Scan for the cell matching the given text and deliver its [X, Y] coordinate at center. 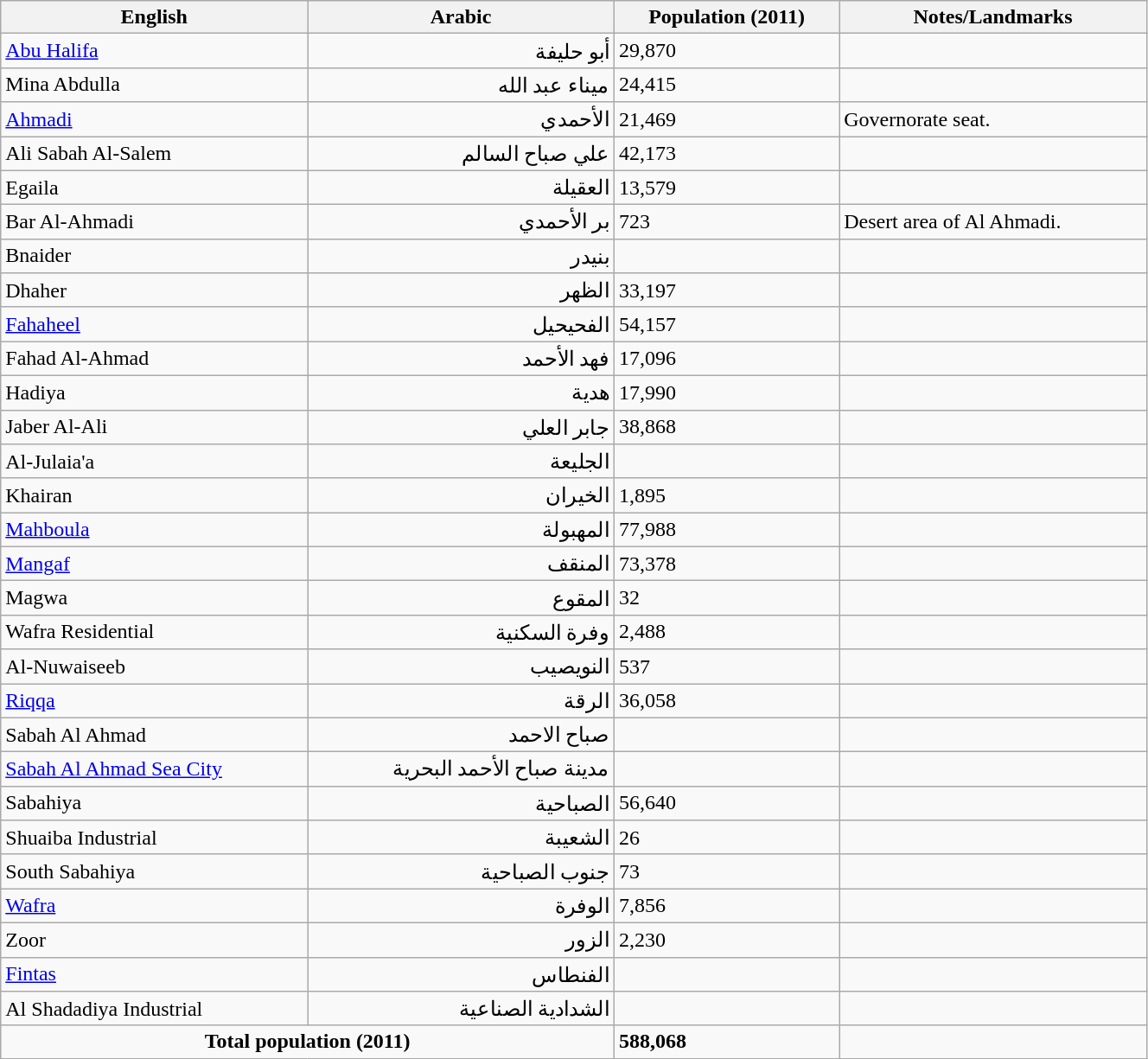
Abu Halifa [154, 51]
بر الأحمدي [462, 222]
537 [727, 667]
Ali Sabah Al-Salem [154, 154]
Sabahiya [154, 803]
Mina Abdulla [154, 85]
علي صباح السالم [462, 154]
النويصيب [462, 667]
Wafra Residential [154, 632]
Al Shadadiya Industrial [154, 1009]
ميناء عبد الله [462, 85]
36,058 [727, 700]
الخيران [462, 495]
7,856 [727, 906]
الزور [462, 940]
13,579 [727, 188]
2,230 [727, 940]
Governorate seat. [993, 119]
Sabah Al Ahmad [154, 735]
1,895 [727, 495]
54,157 [727, 324]
Magwa [154, 598]
73 [727, 871]
Wafra [154, 906]
Fintas [154, 974]
Khairan [154, 495]
الأحمدي [462, 119]
56,640 [727, 803]
الرقة [462, 700]
77,988 [727, 530]
17,990 [727, 392]
جابر العلي [462, 427]
جنوب الصباحية [462, 871]
Total population (2011) [308, 1042]
العقيلة [462, 188]
بنيدر [462, 256]
Egaila [154, 188]
مدينة صباح الأحمد البحرية [462, 769]
Jaber Al-Ali [154, 427]
26 [727, 838]
Al-Julaia'a [154, 462]
Bnaider [154, 256]
Shuaiba Industrial [154, 838]
Ahmadi [154, 119]
17,096 [727, 359]
الشدادية الصناعية [462, 1009]
الفنطاس [462, 974]
33,197 [727, 290]
الجليعة [462, 462]
Mahboula [154, 530]
73,378 [727, 564]
هدية [462, 392]
Bar Al-Ahmadi [154, 222]
Al-Nuwaiseeb [154, 667]
21,469 [727, 119]
588,068 [727, 1042]
الفحيحيل [462, 324]
Dhaher [154, 290]
Fahaheel [154, 324]
Sabah Al Ahmad Sea City [154, 769]
صباح الاحمد [462, 735]
Arabic [462, 17]
Fahad Al-Ahmad [154, 359]
الصباحية [462, 803]
38,868 [727, 427]
South Sabahiya [154, 871]
فهد الأحمد [462, 359]
Desert area of Al Ahmadi. [993, 222]
Hadiya [154, 392]
أبو حليفة [462, 51]
32 [727, 598]
Notes/Landmarks [993, 17]
وفرة السكنية [462, 632]
Zoor [154, 940]
723 [727, 222]
29,870 [727, 51]
Mangaf [154, 564]
2,488 [727, 632]
Population (2011) [727, 17]
42,173 [727, 154]
English [154, 17]
المهبولة [462, 530]
الوفرة [462, 906]
الشعيبة [462, 838]
المنقف [462, 564]
Riqqa [154, 700]
24,415 [727, 85]
الظهر [462, 290]
المقوع [462, 598]
